Output the [x, y] coordinate of the center of the cell containing the given text.  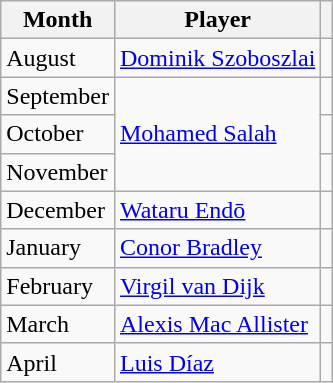
Wataru Endō [217, 210]
Month [58, 20]
October [58, 134]
August [58, 58]
Player [217, 20]
Mohamed Salah [217, 134]
April [58, 362]
December [58, 210]
November [58, 172]
March [58, 324]
Luis Díaz [217, 362]
September [58, 96]
January [58, 248]
Dominik Szoboszlai [217, 58]
February [58, 286]
Alexis Mac Allister [217, 324]
Virgil van Dijk [217, 286]
Conor Bradley [217, 248]
